Locate the cell with the specified text and output its [x, y] center coordinate. 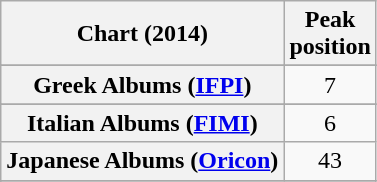
Chart (2014) [142, 34]
7 [330, 85]
43 [330, 161]
Italian Albums (FIMI) [142, 123]
Peakposition [330, 34]
6 [330, 123]
Greek Albums (IFPI) [142, 85]
Japanese Albums (Oricon) [142, 161]
